Scan for the cell matching the given text and deliver its [x, y] coordinate at center. 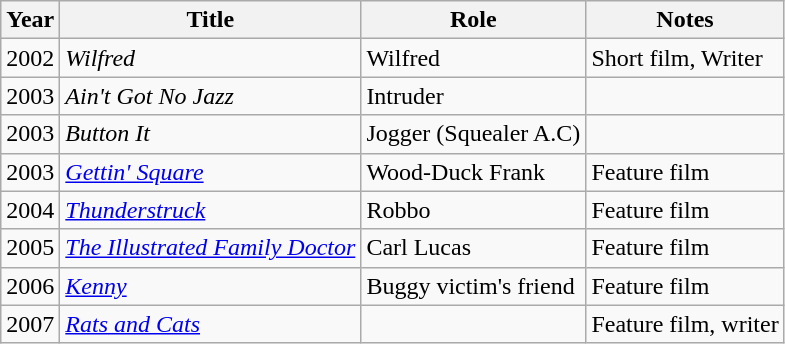
Feature film, writer [685, 324]
Wood-Duck Frank [474, 172]
Robbo [474, 210]
2005 [30, 248]
2007 [30, 324]
Jogger (Squealer A.C) [474, 134]
2004 [30, 210]
2006 [30, 286]
Carl Lucas [474, 248]
Role [474, 20]
Thunderstruck [210, 210]
Short film, Writer [685, 58]
Gettin' Square [210, 172]
Buggy victim's friend [474, 286]
Rats and Cats [210, 324]
Notes [685, 20]
Kenny [210, 286]
Year [30, 20]
Ain't Got No Jazz [210, 96]
Intruder [474, 96]
The Illustrated Family Doctor [210, 248]
Title [210, 20]
2002 [30, 58]
Button It [210, 134]
